Return [X, Y] of the center of cell containing provided text 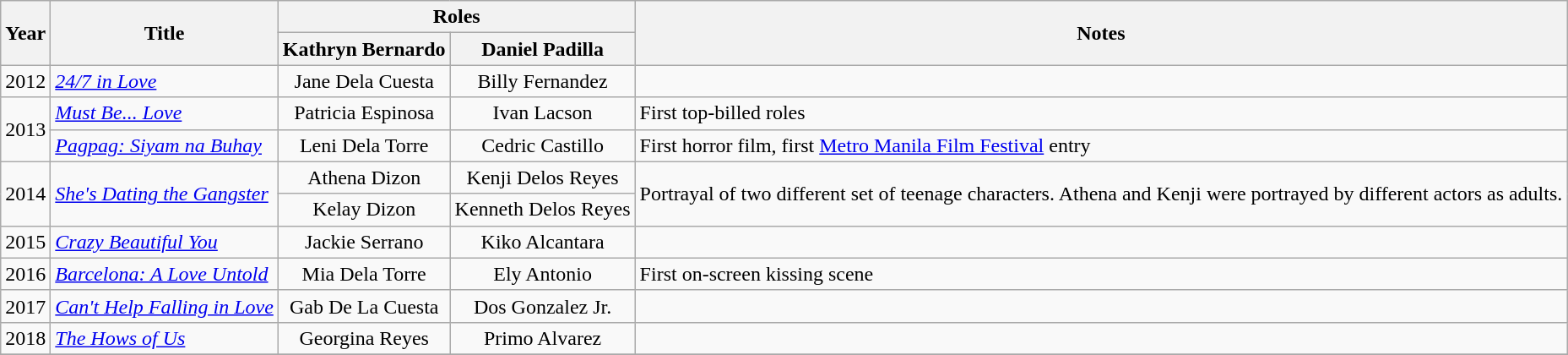
2015 [25, 242]
Patricia Espinosa [364, 113]
Portrayal of two different set of teenage characters. Athena and Kenji were portrayed by different actors as adults. [1101, 194]
She's Dating the Gangster [165, 194]
24/7 in Love [165, 81]
Year [25, 33]
Kenneth Delos Reyes [542, 210]
2013 [25, 129]
2018 [25, 338]
Dos Gonzalez Jr. [542, 306]
Roles [456, 17]
Billy Fernandez [542, 81]
Athena Dizon [364, 177]
First horror film, first Metro Manila Film Festival entry [1101, 145]
Can't Help Falling in Love [165, 306]
Ely Antonio [542, 274]
Notes [1101, 33]
Jane Dela Cuesta [364, 81]
Leni Dela Torre [364, 145]
Primo Alvarez [542, 338]
2014 [25, 194]
Cedric Castillo [542, 145]
Georgina Reyes [364, 338]
2016 [25, 274]
Kenji Delos Reyes [542, 177]
The Hows of Us [165, 338]
2017 [25, 306]
Must Be... Love [165, 113]
2012 [25, 81]
Daniel Padilla [542, 49]
Gab De La Cuesta [364, 306]
Pagpag: Siyam na Buhay [165, 145]
First on-screen kissing scene [1101, 274]
Title [165, 33]
Jackie Serrano [364, 242]
Barcelona: A Love Untold [165, 274]
Kiko Alcantara [542, 242]
Ivan Lacson [542, 113]
Kathryn Bernardo [364, 49]
Kelay Dizon [364, 210]
Mia Dela Torre [364, 274]
Crazy Beautiful You [165, 242]
First top-billed roles [1101, 113]
